Provide the [X, Y] coordinate of the cell's center where the given text is located.  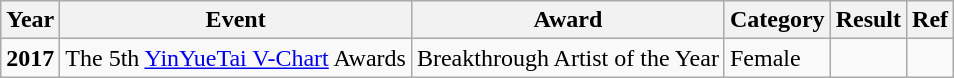
Year [30, 20]
The 5th YinYueTai V-Chart Awards [236, 58]
Event [236, 20]
Result [868, 20]
Breakthrough Artist of the Year [568, 58]
Award [568, 20]
Category [777, 20]
2017 [30, 58]
Ref [930, 20]
Female [777, 58]
